Determine the (X, Y) coordinate at the center of the cell enclosing the given text.  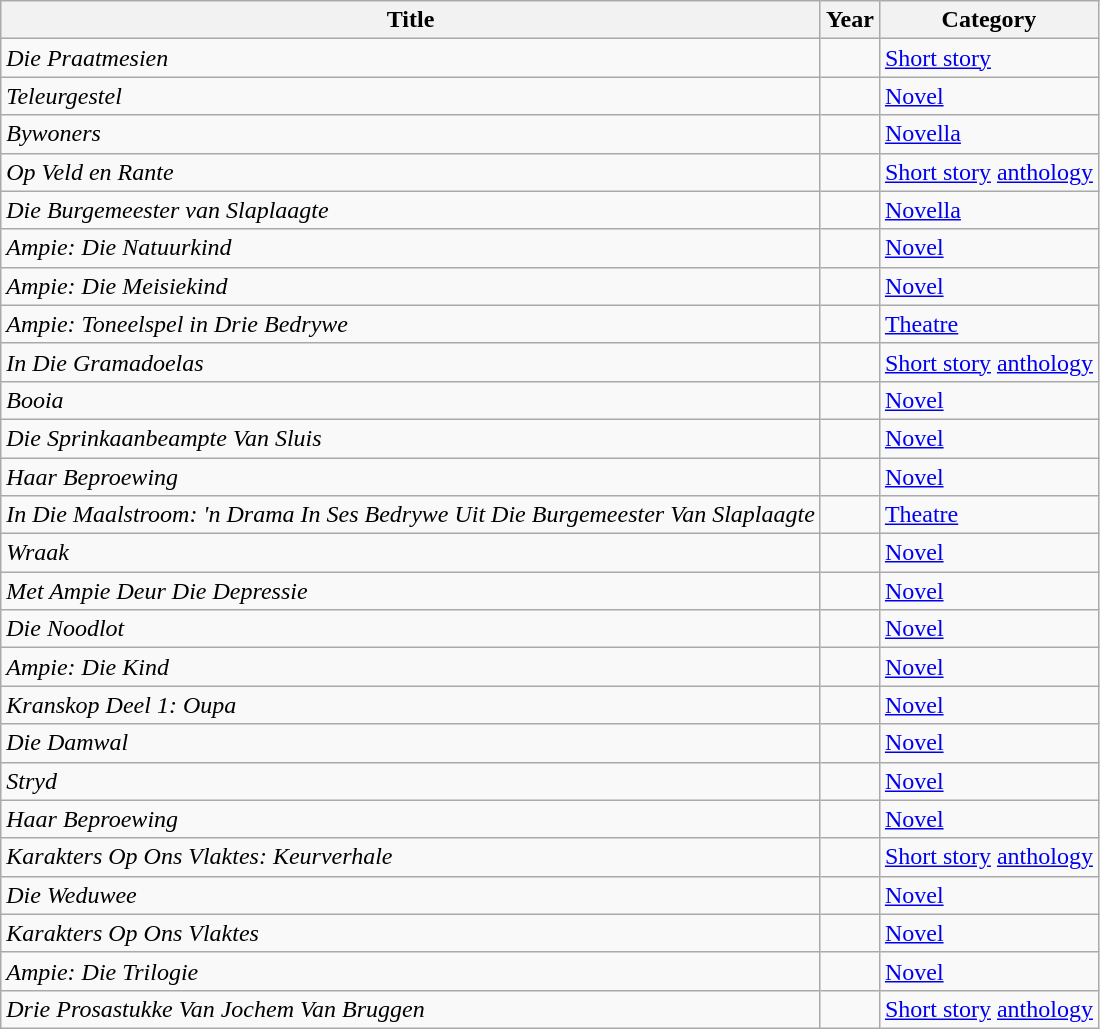
Die Burgemeester van Slaplaagte (411, 210)
Teleurgestel (411, 96)
Op Veld en Rante (411, 172)
Die Weduwee (411, 895)
Ampie: Die Natuurkind (411, 248)
Ampie: Die Trilogie (411, 971)
Ampie: Die Kind (411, 667)
Stryd (411, 781)
In Die Maalstroom: 'n Drama In Ses Bedrywe Uit Die Burgemeester Van Slaplaagte (411, 515)
Die Praatmesien (411, 58)
Kranskop Deel 1: Oupa (411, 705)
Category (988, 20)
Bywoners (411, 134)
Year (850, 20)
Ampie: Toneelspel in Drie Bedrywe (411, 324)
Karakters Op Ons Vlaktes (411, 933)
In Die Gramadoelas (411, 362)
Karakters Op Ons Vlaktes: Keurverhale (411, 857)
Die Noodlot (411, 629)
Short story (988, 58)
Die Sprinkaanbeampte Van Sluis (411, 438)
Die Damwal (411, 743)
Title (411, 20)
Met Ampie Deur Die Depressie (411, 591)
Drie Prosastukke Van Jochem Van Bruggen (411, 1009)
Wraak (411, 553)
Booia (411, 400)
Ampie: Die Meisiekind (411, 286)
